Scan for the cell matching the given text and deliver its [X, Y] coordinate at center. 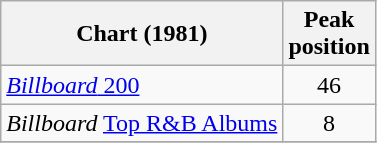
8 [329, 123]
Chart (1981) [142, 34]
46 [329, 85]
Peakposition [329, 34]
Billboard 200 [142, 85]
Billboard Top R&B Albums [142, 123]
